Return (x, y) of the center of cell containing provided text 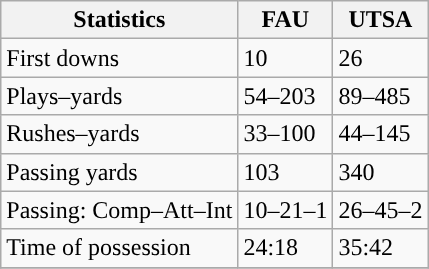
Plays–yards (120, 96)
54–203 (286, 96)
26–45–2 (380, 210)
24:18 (286, 248)
Rushes–yards (120, 134)
Statistics (120, 20)
Passing: Comp–Att–Int (120, 210)
10–21–1 (286, 210)
10 (286, 58)
Passing yards (120, 172)
35:42 (380, 248)
44–145 (380, 134)
33–100 (286, 134)
Time of possession (120, 248)
26 (380, 58)
First downs (120, 58)
FAU (286, 20)
340 (380, 172)
103 (286, 172)
UTSA (380, 20)
89–485 (380, 96)
